Provide the (x, y) coordinate of the cell's center where the given text is located.  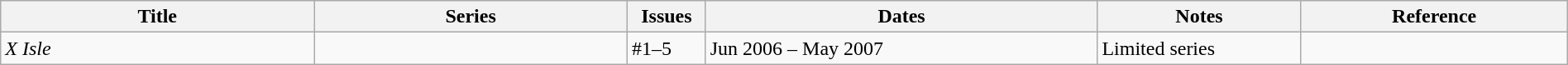
Notes (1199, 17)
Issues (667, 17)
X Isle (157, 48)
Series (471, 17)
#1–5 (667, 48)
Jun 2006 – May 2007 (901, 48)
Reference (1434, 17)
Title (157, 17)
Dates (901, 17)
Limited series (1199, 48)
